Return [x, y] of the center of cell containing provided text 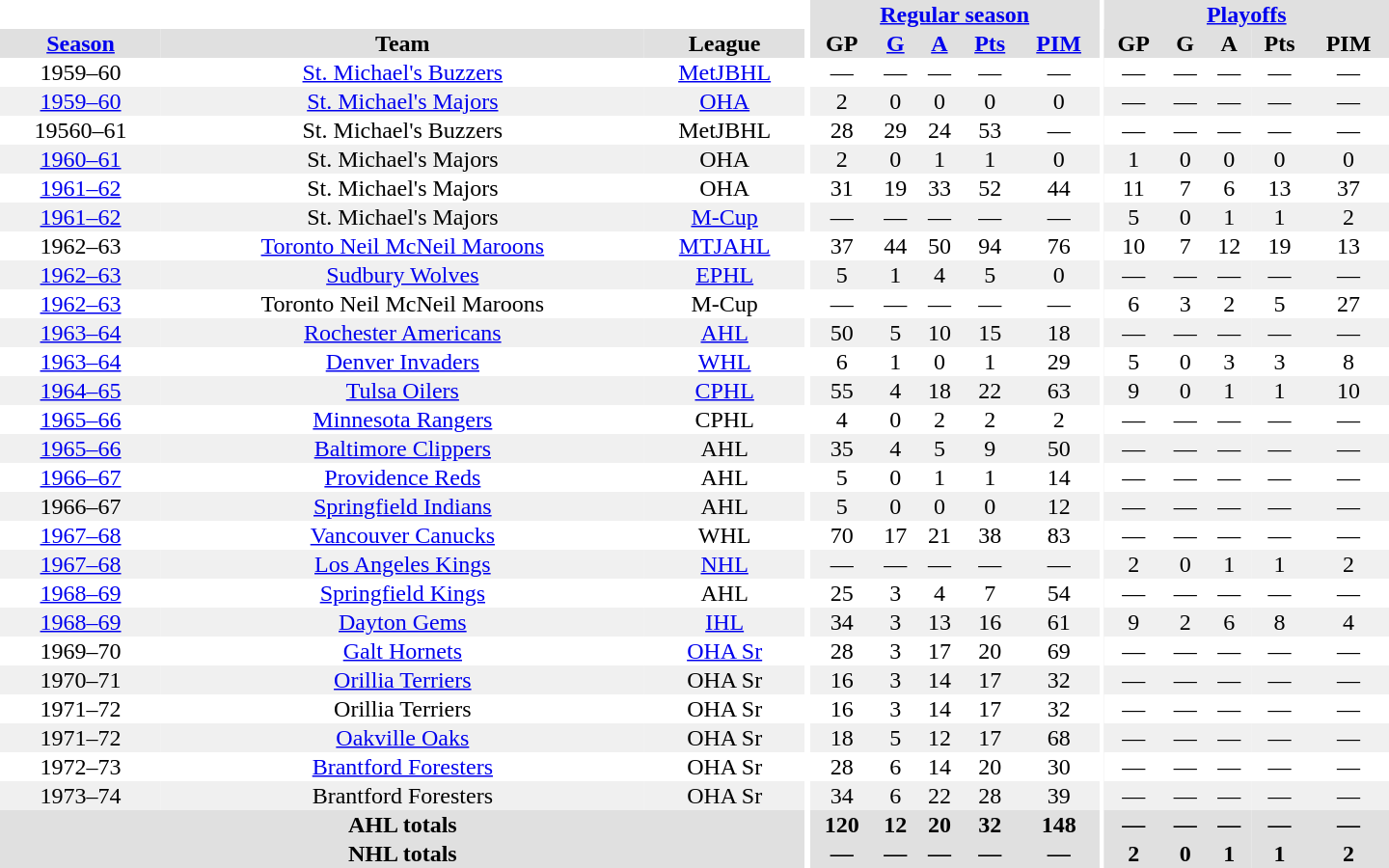
19560–61 [81, 130]
31 [842, 188]
1969–70 [81, 651]
Galt Hornets [403, 651]
11 [1134, 188]
Sudbury Wolves [403, 275]
1970–71 [81, 680]
AHL totals [403, 825]
NHL [725, 564]
IHL [725, 622]
1973–74 [81, 796]
148 [1059, 825]
NHL totals [403, 854]
Baltimore Clippers [403, 448]
Springfield Kings [403, 593]
69 [1059, 651]
Oakville Oaks [403, 738]
76 [1059, 246]
53 [990, 130]
61 [1059, 622]
15 [990, 333]
63 [1059, 391]
55 [842, 391]
27 [1348, 304]
24 [940, 130]
MTJAHL [725, 246]
Team [403, 43]
League [725, 43]
35 [842, 448]
Providence Reds [403, 477]
21 [940, 535]
1972–73 [81, 767]
25 [842, 593]
94 [990, 246]
1960–61 [81, 159]
83 [1059, 535]
EPHL [725, 275]
68 [1059, 738]
Los Angeles Kings [403, 564]
38 [990, 535]
33 [940, 188]
54 [1059, 593]
70 [842, 535]
Vancouver Canucks [403, 535]
Playoffs [1246, 14]
30 [1059, 767]
52 [990, 188]
Tulsa Oilers [403, 391]
120 [842, 825]
1964–65 [81, 391]
Regular season [955, 14]
Springfield Indians [403, 506]
Minnesota Rangers [403, 420]
Rochester Americans [403, 333]
Denver Invaders [403, 362]
39 [1059, 796]
Dayton Gems [403, 622]
Season [81, 43]
